Find where the given text appears and provide that cell's center as [x, y] coordinate. 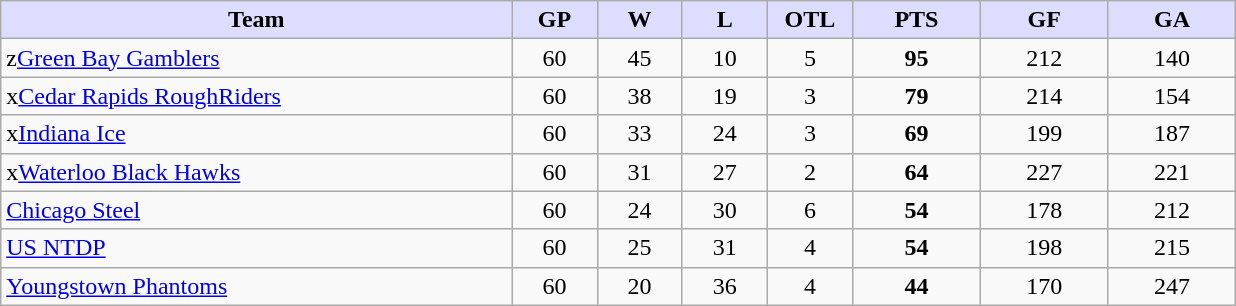
215 [1172, 248]
20 [640, 286]
zGreen Bay Gamblers [256, 58]
L [724, 20]
33 [640, 134]
GP [554, 20]
19 [724, 96]
247 [1172, 286]
227 [1044, 172]
xWaterloo Black Hawks [256, 172]
PTS [917, 20]
Team [256, 20]
25 [640, 248]
US NTDP [256, 248]
6 [810, 210]
178 [1044, 210]
44 [917, 286]
5 [810, 58]
xCedar Rapids RoughRiders [256, 96]
170 [1044, 286]
Youngstown Phantoms [256, 286]
2 [810, 172]
38 [640, 96]
187 [1172, 134]
GA [1172, 20]
198 [1044, 248]
Chicago Steel [256, 210]
199 [1044, 134]
xIndiana Ice [256, 134]
64 [917, 172]
154 [1172, 96]
10 [724, 58]
GF [1044, 20]
36 [724, 286]
221 [1172, 172]
W [640, 20]
95 [917, 58]
140 [1172, 58]
69 [917, 134]
30 [724, 210]
OTL [810, 20]
79 [917, 96]
27 [724, 172]
214 [1044, 96]
45 [640, 58]
